For the text-containing cell, return its midpoint in [x, y] coordinate format. 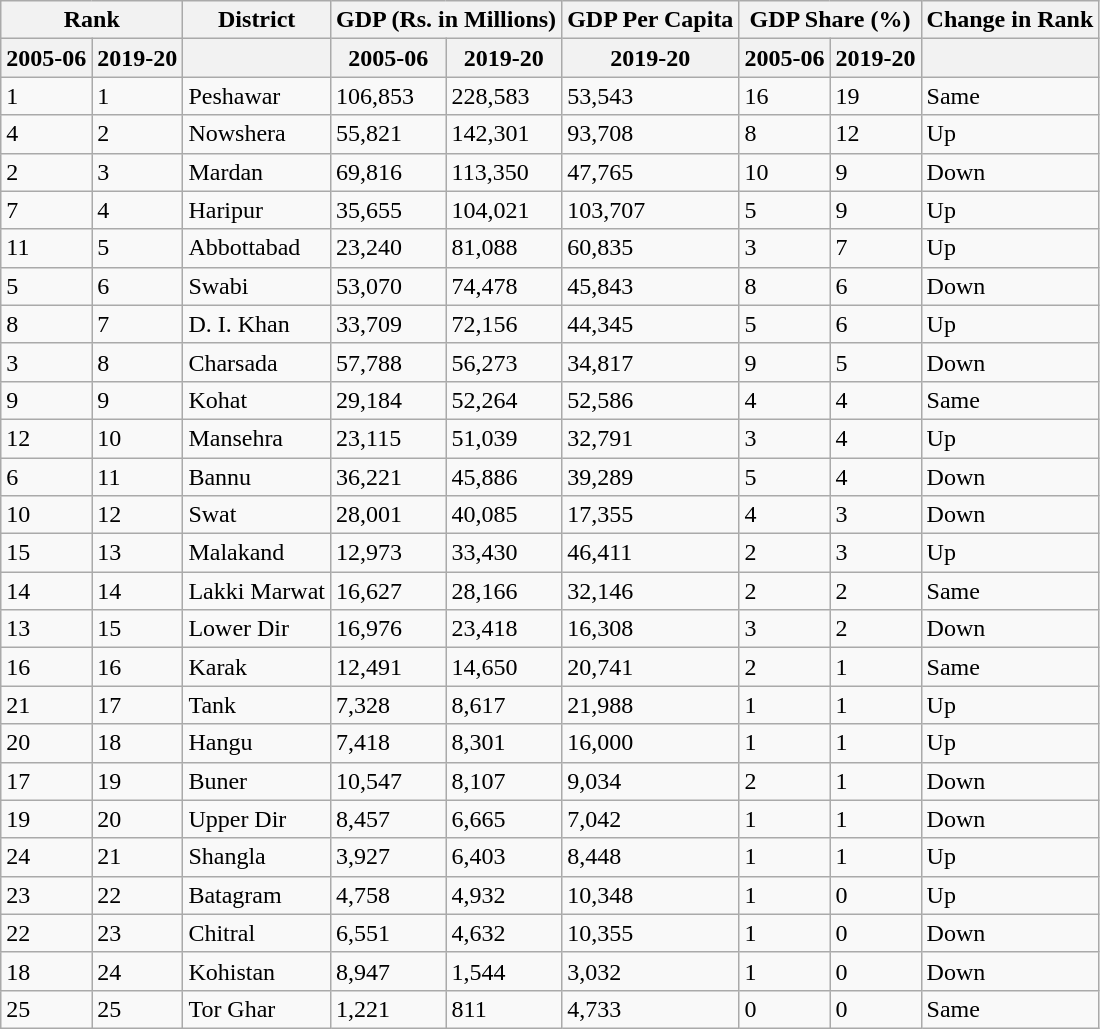
81,088 [504, 248]
103,707 [650, 210]
7,418 [389, 743]
Buner [257, 781]
228,583 [504, 96]
12,491 [389, 667]
69,816 [389, 172]
33,430 [504, 553]
1,544 [504, 971]
55,821 [389, 134]
1,221 [389, 1009]
7,042 [650, 819]
Charsada [257, 362]
Peshawar [257, 96]
52,586 [650, 400]
7,328 [389, 705]
104,021 [504, 210]
35,655 [389, 210]
32,146 [650, 591]
811 [504, 1009]
72,156 [504, 324]
Rank [92, 20]
29,184 [389, 400]
142,301 [504, 134]
GDP Share (%) [830, 20]
Swat [257, 515]
16,000 [650, 743]
District [257, 20]
10,547 [389, 781]
GDP (Rs. in Millions) [446, 20]
45,843 [650, 286]
Malakand [257, 553]
23,115 [389, 438]
8,107 [504, 781]
Kohistan [257, 971]
3,032 [650, 971]
Haripur [257, 210]
36,221 [389, 477]
6,551 [389, 933]
Hangu [257, 743]
8,457 [389, 819]
52,264 [504, 400]
10,355 [650, 933]
16,308 [650, 629]
6,403 [504, 857]
93,708 [650, 134]
8,301 [504, 743]
Upper Dir [257, 819]
28,166 [504, 591]
GDP Per Capita [650, 20]
21,988 [650, 705]
Kohat [257, 400]
23,418 [504, 629]
8,617 [504, 705]
Bannu [257, 477]
40,085 [504, 515]
60,835 [650, 248]
53,543 [650, 96]
Chitral [257, 933]
47,765 [650, 172]
Lakki Marwat [257, 591]
39,289 [650, 477]
44,345 [650, 324]
113,350 [504, 172]
20,741 [650, 667]
14,650 [504, 667]
12,973 [389, 553]
4,733 [650, 1009]
3,927 [389, 857]
45,886 [504, 477]
Lower Dir [257, 629]
Tank [257, 705]
Karak [257, 667]
57,788 [389, 362]
74,478 [504, 286]
32,791 [650, 438]
Change in Rank [1010, 20]
Tor Ghar [257, 1009]
Mansehra [257, 438]
4,632 [504, 933]
33,709 [389, 324]
46,411 [650, 553]
Mardan [257, 172]
Nowshera [257, 134]
51,039 [504, 438]
23,240 [389, 248]
6,665 [504, 819]
8,448 [650, 857]
D. I. Khan [257, 324]
28,001 [389, 515]
16,976 [389, 629]
56,273 [504, 362]
34,817 [650, 362]
53,070 [389, 286]
Swabi [257, 286]
4,932 [504, 895]
8,947 [389, 971]
4,758 [389, 895]
Batagram [257, 895]
9,034 [650, 781]
17,355 [650, 515]
106,853 [389, 96]
Shangla [257, 857]
16,627 [389, 591]
Abbottabad [257, 248]
10,348 [650, 895]
